Locate the cell with the specified text and output its (x, y) center coordinate. 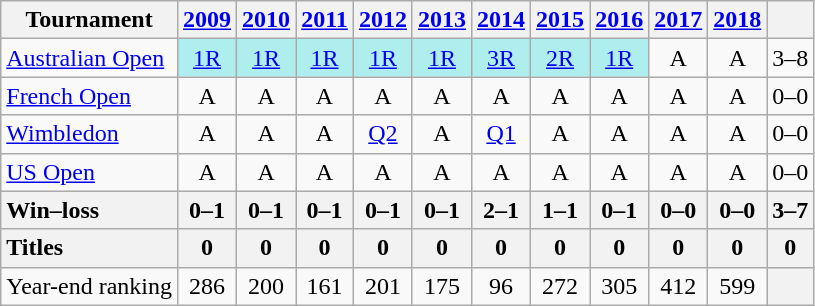
1–1 (560, 210)
2018 (738, 20)
2R (560, 58)
Wimbledon (90, 134)
US Open (90, 172)
3–7 (790, 210)
305 (620, 286)
599 (738, 286)
201 (382, 286)
272 (560, 286)
2009 (208, 20)
286 (208, 286)
Win–loss (90, 210)
2016 (620, 20)
Q2 (382, 134)
175 (442, 286)
3–8 (790, 58)
96 (502, 286)
French Open (90, 96)
3R (502, 58)
Tournament (90, 20)
2–1 (502, 210)
2011 (325, 20)
2017 (678, 20)
2013 (442, 20)
Q1 (502, 134)
2014 (502, 20)
412 (678, 286)
Australian Open (90, 58)
161 (325, 286)
Titles (90, 248)
Year-end ranking (90, 286)
2012 (382, 20)
2015 (560, 20)
2010 (266, 20)
200 (266, 286)
